Scan for the cell matching the given text and deliver its [x, y] coordinate at center. 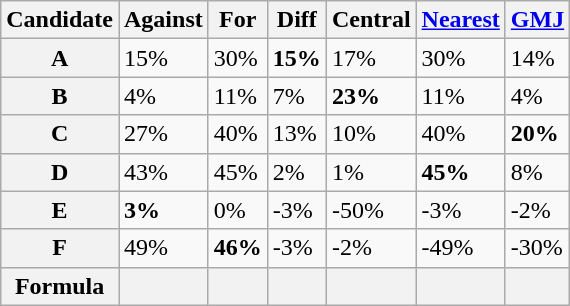
14% [537, 58]
43% [163, 172]
Formula [60, 286]
Diff [296, 20]
-50% [371, 210]
17% [371, 58]
D [60, 172]
23% [371, 96]
For [238, 20]
7% [296, 96]
20% [537, 134]
E [60, 210]
8% [537, 172]
Central [371, 20]
B [60, 96]
-30% [537, 248]
1% [371, 172]
Against [163, 20]
49% [163, 248]
F [60, 248]
10% [371, 134]
0% [238, 210]
A [60, 58]
2% [296, 172]
GMJ [537, 20]
3% [163, 210]
Nearest [460, 20]
Candidate [60, 20]
C [60, 134]
46% [238, 248]
13% [296, 134]
-49% [460, 248]
27% [163, 134]
